Provide the (x, y) coordinate of the cell's center where the given text is located.  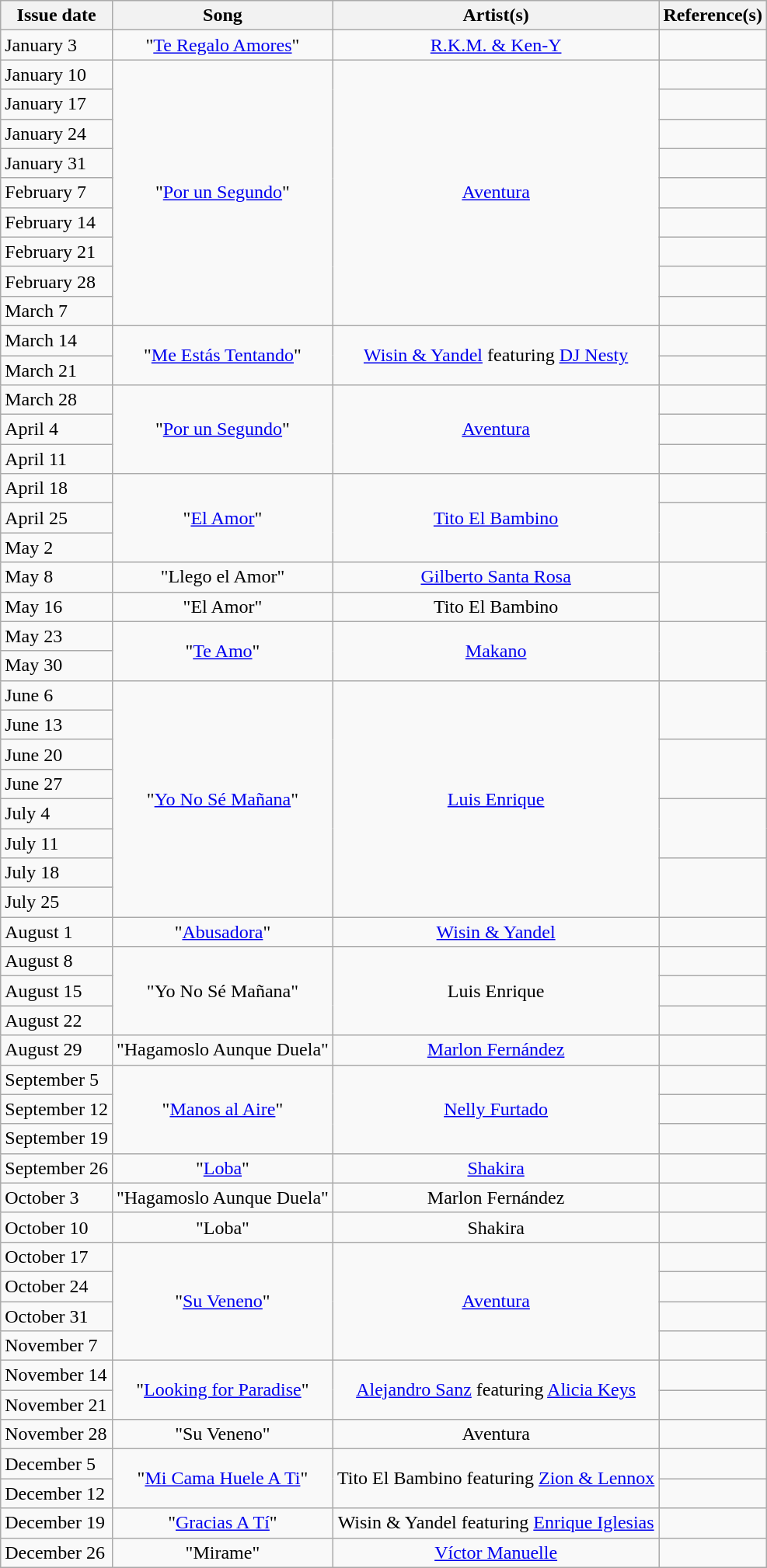
"Te Amo" (222, 651)
Alejandro Sanz featuring Alicia Keys (496, 1390)
October 24 (57, 1286)
Wisin & Yandel featuring Enrique Iglesias (496, 1523)
January 31 (57, 163)
April 4 (57, 429)
January 3 (57, 45)
June 6 (57, 695)
August 1 (57, 932)
November 21 (57, 1405)
February 7 (57, 193)
September 12 (57, 1109)
"Gracias A Tí" (222, 1523)
January 24 (57, 134)
September 19 (57, 1139)
May 23 (57, 636)
"Mi Cama Huele A Ti" (222, 1479)
December 19 (57, 1523)
September 5 (57, 1080)
October 31 (57, 1316)
Issue date (57, 16)
January 10 (57, 75)
October 10 (57, 1227)
February 28 (57, 281)
"Looking for Paradise" (222, 1390)
R.K.M. & Ken-Y (496, 45)
April 18 (57, 488)
December 12 (57, 1493)
Wisin & Yandel (496, 932)
November 7 (57, 1346)
March 28 (57, 400)
Gilberto Santa Rosa (496, 577)
December 26 (57, 1552)
September 26 (57, 1168)
Wisin & Yandel featuring DJ Nesty (496, 355)
July 4 (57, 813)
Song (222, 16)
"Me Estás Tentando" (222, 355)
Víctor Manuelle (496, 1552)
April 25 (57, 518)
Makano (496, 651)
October 17 (57, 1257)
August 22 (57, 1020)
Reference(s) (713, 16)
"Llego el Amor" (222, 577)
November 14 (57, 1375)
May 16 (57, 607)
"Mirame" (222, 1552)
Tito El Bambino featuring Zion & Lennox (496, 1479)
August 8 (57, 961)
"Te Regalo Amores" (222, 45)
January 17 (57, 104)
"Manos al Aire" (222, 1109)
"Abusadora" (222, 932)
March 14 (57, 340)
December 5 (57, 1464)
July 11 (57, 843)
November 28 (57, 1434)
March 7 (57, 311)
March 21 (57, 370)
May 8 (57, 577)
February 14 (57, 222)
August 29 (57, 1050)
May 30 (57, 666)
February 21 (57, 252)
April 11 (57, 459)
June 20 (57, 754)
May 2 (57, 548)
July 25 (57, 902)
June 13 (57, 725)
Artist(s) (496, 16)
Nelly Furtado (496, 1109)
June 27 (57, 784)
October 3 (57, 1198)
August 15 (57, 991)
July 18 (57, 873)
